Determine the (x, y) coordinate at the center of the cell enclosing the given text.  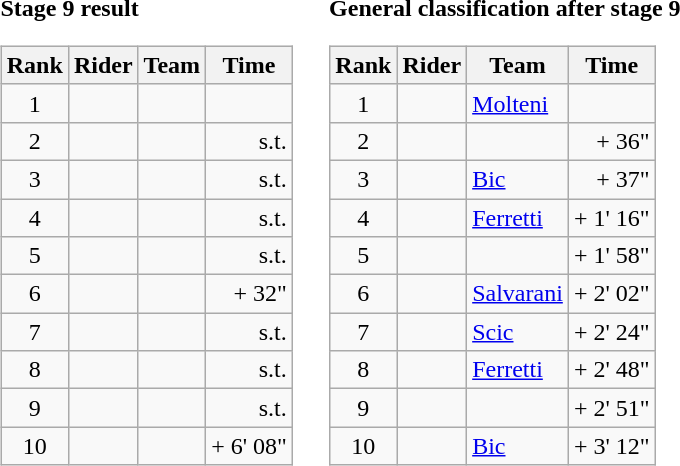
+ 6' 08" (250, 446)
+ 1' 16" (612, 217)
+ 1' 58" (612, 256)
+ 3' 12" (612, 446)
+ 2' 51" (612, 408)
+ 32" (250, 294)
+ 2' 48" (612, 370)
+ 36" (612, 141)
Scic (518, 332)
+ 37" (612, 179)
Molteni (518, 103)
+ 2' 02" (612, 294)
Salvarani (518, 294)
+ 2' 24" (612, 332)
